Capture the cell that displays the provided text and extract its (X, Y) central coordinate. 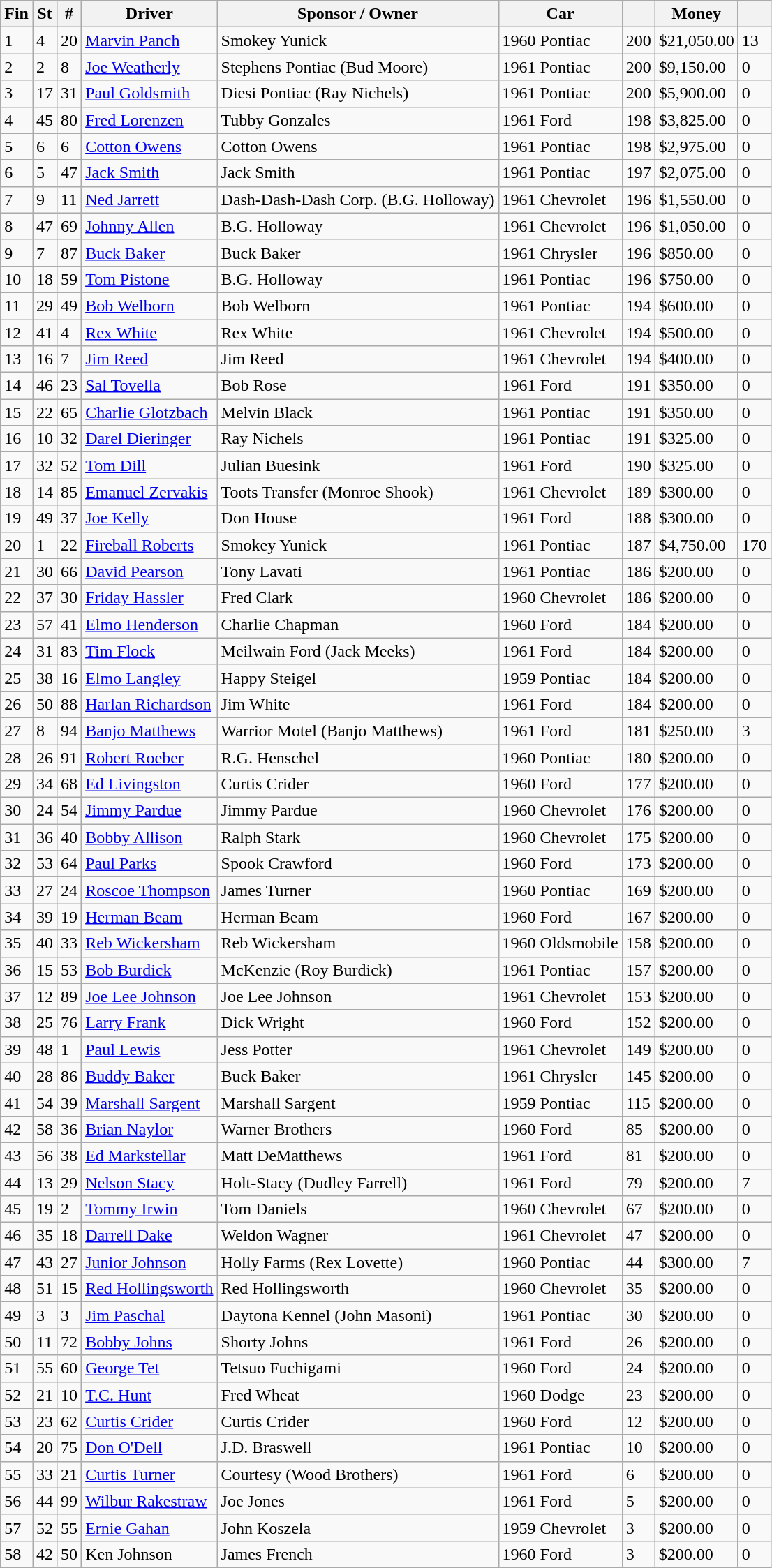
$2,975.00 (697, 147)
Ernie Gahan (149, 1528)
Bobby Johns (149, 1342)
Sponsor / Owner (357, 14)
Johnny Allen (149, 226)
68 (70, 784)
Darel Dieringer (149, 439)
Tommy Irwin (149, 1209)
Warrior Motel (Banjo Matthews) (357, 731)
J.D. Braswell (357, 1448)
180 (638, 757)
Tom Daniels (357, 1209)
$400.00 (697, 359)
Happy Steigel (357, 678)
Ned Jarrett (149, 200)
189 (638, 492)
Weldon Wagner (357, 1236)
Diesi Pontiac (Ray Nichels) (357, 94)
Darrell Dake (149, 1236)
$1,550.00 (697, 200)
88 (70, 704)
Spook Crawford (357, 864)
Tubby Gonzales (357, 120)
176 (638, 811)
190 (638, 465)
Meilwain Ford (Jack Meeks) (357, 651)
152 (638, 1023)
69 (70, 226)
Paul Lewis (149, 1050)
Joe Jones (357, 1501)
# (70, 14)
175 (638, 837)
Ed Markstellar (149, 1156)
Junior Johnson (149, 1262)
Melvin Black (357, 412)
Ken Johnson (149, 1554)
1959 Chevrolet (560, 1528)
Stephens Pontiac (Bud Moore) (357, 67)
$21,050.00 (697, 40)
Fred Wheat (357, 1395)
86 (70, 1076)
158 (638, 943)
149 (638, 1050)
Jim Paschal (149, 1315)
91 (70, 757)
R.G. Henschel (357, 757)
66 (70, 572)
Matt DeMatthews (357, 1156)
Daytona Kennel (John Masoni) (357, 1315)
145 (638, 1076)
81 (638, 1156)
$4,750.00 (697, 545)
Courtesy (Wood Brothers) (357, 1474)
Bob Burdick (149, 970)
94 (70, 731)
153 (638, 996)
Friday Hassler (149, 598)
Holly Farms (Rex Lovette) (357, 1262)
62 (70, 1421)
1960 Oldsmobile (560, 943)
157 (638, 970)
St (45, 14)
72 (70, 1342)
Don House (357, 518)
167 (638, 917)
McKenzie (Roy Burdick) (357, 970)
Don O'Dell (149, 1448)
1960 Dodge (560, 1395)
Dick Wright (357, 1023)
Banjo Matthews (149, 731)
Dash-Dash-Dash Corp. (B.G. Holloway) (357, 200)
$750.00 (697, 279)
Shorty Johns (357, 1342)
59 (70, 279)
Tom Pistone (149, 279)
Nelson Stacy (149, 1183)
$3,825.00 (697, 120)
Toots Transfer (Monroe Shook) (357, 492)
87 (70, 253)
David Pearson (149, 572)
Julian Buesink (357, 465)
Elmo Langley (149, 678)
Fireball Roberts (149, 545)
115 (638, 1103)
Ray Nichels (357, 439)
Larry Frank (149, 1023)
64 (70, 864)
177 (638, 784)
170 (754, 545)
Tom Dill (149, 465)
65 (70, 412)
$5,900.00 (697, 94)
Paul Parks (149, 864)
Jess Potter (357, 1050)
Bob Rose (357, 386)
80 (70, 120)
T.C. Hunt (149, 1395)
John Koszela (357, 1528)
Fred Clark (357, 598)
173 (638, 864)
James Turner (357, 890)
Brian Naylor (149, 1129)
197 (638, 173)
Warner Brothers (357, 1129)
Tim Flock (149, 651)
Holt-Stacy (Dudley Farrell) (357, 1183)
67 (638, 1209)
Money (697, 14)
181 (638, 731)
Charlie Chapman (357, 625)
Ed Livingston (149, 784)
Robert Roeber (149, 757)
$1,050.00 (697, 226)
75 (70, 1448)
$9,150.00 (697, 67)
Wilbur Rakestraw (149, 1501)
Roscoe Thompson (149, 890)
Ralph Stark (357, 837)
$500.00 (697, 333)
$850.00 (697, 253)
99 (70, 1501)
$2,075.00 (697, 173)
Buddy Baker (149, 1076)
$250.00 (697, 731)
Curtis Turner (149, 1474)
George Tet (149, 1368)
Driver (149, 14)
Charlie Glotzbach (149, 412)
$600.00 (697, 306)
Paul Goldsmith (149, 94)
Harlan Richardson (149, 704)
Joe Weatherly (149, 67)
James French (357, 1554)
Tony Lavati (357, 572)
Sal Tovella (149, 386)
Marvin Panch (149, 40)
Fin (17, 14)
187 (638, 545)
Tetsuo Fuchigami (357, 1368)
188 (638, 518)
Bobby Allison (149, 837)
Car (560, 14)
169 (638, 890)
79 (638, 1183)
Elmo Henderson (149, 625)
76 (70, 1023)
60 (70, 1368)
Jim White (357, 704)
83 (70, 651)
Emanuel Zervakis (149, 492)
Fred Lorenzen (149, 120)
89 (70, 996)
Joe Kelly (149, 518)
